Scan for the cell matching the given text and deliver its [X, Y] coordinate at center. 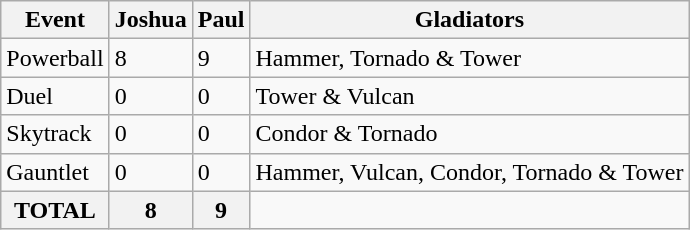
Duel [55, 96]
Joshua [150, 20]
Hammer, Vulcan, Condor, Tornado & Tower [470, 172]
Gauntlet [55, 172]
Skytrack [55, 134]
Condor & Tornado [470, 134]
Hammer, Tornado & Tower [470, 58]
Powerball [55, 58]
Gladiators [470, 20]
Event [55, 20]
TOTAL [55, 210]
Tower & Vulcan [470, 96]
Paul [221, 20]
